Identify which cell holds the provided text, then report its (X, Y) central coordinate. 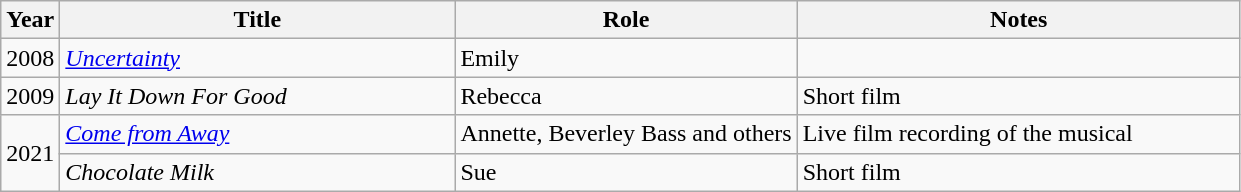
Come from Away (258, 134)
Chocolate Milk (258, 172)
2008 (30, 58)
Title (258, 20)
Live film recording of the musical (1018, 134)
Sue (626, 172)
Rebecca (626, 96)
Notes (1018, 20)
Lay It Down For Good (258, 96)
Year (30, 20)
Uncertainty (258, 58)
2021 (30, 153)
Annette, Beverley Bass and others (626, 134)
2009 (30, 96)
Emily (626, 58)
Role (626, 20)
